Detect which cell encompasses the target text, then output its [X, Y] center coordinate. 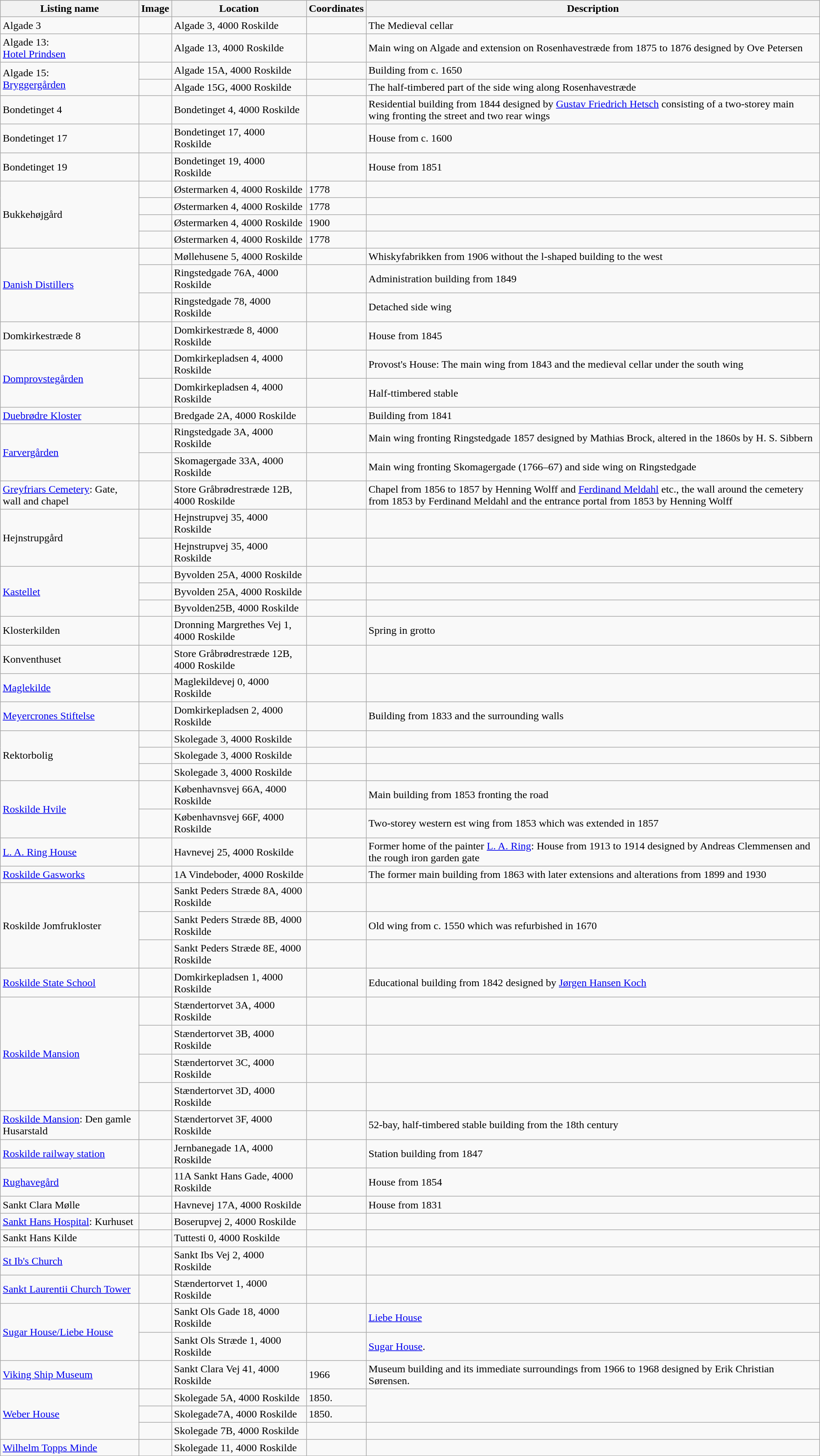
Viking Ship Museum [70, 1374]
Roskilde Mansion: Den gamle Husarstald [70, 1126]
Domkirkepladsen 1, 4000 Roskilde [239, 983]
Roskilde Hvile [70, 809]
Provost's House: The main wing from 1843 and the medieval cellar under the south wing [593, 365]
Roskilde Gasworks [70, 874]
House from 1831 [593, 1205]
Ringstedgade 78, 4000 Roskilde [239, 308]
Weber House [70, 1414]
Wilhelm Topps Minde [70, 1448]
Roskilde railway station [70, 1154]
Domkirkepladsen 2, 4000 Roskilde [239, 716]
Dronning Margrethes Vej 1, 4000 Roskilde [239, 630]
Roskilde Mansion [70, 1054]
L. A. Ring House [70, 852]
Station building from 1847 [593, 1154]
Sankt Peders Stræde 8E, 4000 Roskilde [239, 954]
Domprovstegården [70, 379]
House from c. 1600 [593, 138]
Detached side wing [593, 308]
Algade 3, 4000 Roskilde [239, 25]
Liebe House [593, 1318]
Algade 13, 4000 Roskilde [239, 48]
Stændertorvet 3B, 4000 Roskilde [239, 1040]
Domkirkestræde 8 [70, 336]
Description [593, 9]
Maglekilde [70, 688]
Main building from 1853 fronting the road [593, 795]
Skolegade7A, 4000 Roskilde [239, 1414]
1966 [336, 1374]
Rektorbolig [70, 756]
Algade 15A, 4000 Roskilde [239, 71]
Stændertorvet 3D, 4000 Roskilde [239, 1097]
Two-storey western est wing from 1853 which was extended in 1857 [593, 823]
Sankt Hans Kilde [70, 1238]
Bondetinget 17, 4000 Roskilde [239, 138]
Stændertorvet 3F, 4000 Roskilde [239, 1126]
Skomagergade 33A, 4000 Roskilde [239, 466]
Duebrødre Kloster [70, 415]
Sankt Laurentii Church Tower [70, 1289]
St Ib's Church [70, 1261]
Københavnsvej 66A, 4000 Roskilde [239, 795]
Location [239, 9]
House from 1854 [593, 1183]
Ringstedgade 76A, 4000 Roskilde [239, 279]
Bukkehøjgård [70, 214]
Sankt Clara Vej 41, 4000 Roskilde [239, 1374]
Whiskyfabrikken from 1906 without the l-shaped building to the west [593, 256]
Algade 15G, 4000 Roskilde [239, 87]
Bondetinget 19, 4000 Roskilde [239, 167]
Stændertorvet 1, 4000 Roskilde [239, 1289]
Sankt Peders Stræde 8B, 4000 Roskilde [239, 926]
Møllehusene 5, 4000 Roskilde [239, 256]
Main wing on Algade and extension on Rosenhavestræde from 1875 to 1876 designed by Ove Petersen [593, 48]
Danish Distillers [70, 285]
Building from 1833 and the surrounding walls [593, 716]
Algade 15: Bryggergården [70, 79]
Roskilde Jomfrukloster [70, 926]
Sankt Peders Stræde 8A, 4000 Roskilde [239, 897]
Meyercrones Stiftelse [70, 716]
Domkirkestræde 8, 4000 Roskilde [239, 336]
11A Sankt Hans Gade, 4000 Roskilde [239, 1183]
Algade 13: Hotel Prindsen [70, 48]
Sugar House. [593, 1346]
Coordinates [336, 9]
Boserupvej 2, 4000 Roskilde [239, 1222]
Sankt Ols Stræde 1, 4000 Roskilde [239, 1346]
52-bay, half-timbered stable building from the 18th century [593, 1126]
Educational building from 1842 designed by Jørgen Hansen Koch [593, 983]
Bondetinget 17 [70, 138]
1900 [336, 223]
Half-ttimbered stable [593, 393]
Københavnsvej 66F, 4000 Roskilde [239, 823]
Former home of the painter L. A. Ring: House from 1913 to 1914 designed by Andreas Clemmensen and the rough iron garden gate [593, 852]
House from 1845 [593, 336]
Sankt Clara Mølle [70, 1205]
Rughavegård [70, 1183]
House from 1851 [593, 167]
Bondetinget 4 [70, 110]
Skolegade 11, 4000 Roskilde [239, 1448]
Image [155, 9]
Tuttesti 0, 4000 Roskilde [239, 1238]
Sankt Ibs Vej 2, 4000 Roskilde [239, 1261]
Building from 1841 [593, 415]
Bondetinget 19 [70, 167]
Ringstedgade 3A, 4000 Roskilde [239, 438]
Sankt Ols Gade 18, 4000 Roskilde [239, 1318]
1A Vindeboder, 4000 Roskilde [239, 874]
Administration building from 1849 [593, 279]
Bondetinget 4, 4000 Roskilde [239, 110]
Listing name [70, 9]
Havnevej 25, 4000 Roskilde [239, 852]
Maglekildevej 0, 4000 Roskilde [239, 688]
The half-timbered part of the side wing along Rosenhavestræde [593, 87]
Konventhuset [70, 659]
Byvolden25B, 4000 Roskilde [239, 608]
Spring in grotto [593, 630]
Main wing fronting Ringstedgade 1857 designed by Mathias Brock, altered in the 1860s by H. S. Sibbern [593, 438]
The Medieval cellar [593, 25]
Kastellet [70, 591]
Greyfriars Cemetery: Gate, wall and chapel [70, 495]
Sankt Hans Hospital: Kurhuset [70, 1222]
The former main building from 1863 with later extensions and alterations from 1899 and 1930 [593, 874]
Residential building from 1844 designed by Gustav Friedrich Hetsch consisting of a two-storey main wing fronting the street and two rear wings [593, 110]
Sugar House/Liebe House [70, 1332]
Klosterkilden [70, 630]
Farvergården [70, 452]
Building from c. 1650 [593, 71]
Skolegade 7B, 4000 Roskilde [239, 1431]
Skolegade 5A, 4000 Roskilde [239, 1397]
Havnevej 17A, 4000 Roskilde [239, 1205]
Main wing fronting Skomagergade (1766–67) and side wing on Ringstedgade [593, 466]
Roskilde State School [70, 983]
Museum building and its immediate surroundings from 1966 to 1968 designed by Erik Christian Sørensen. [593, 1374]
Jernbanegade 1A, 4000 Roskilde [239, 1154]
Algade 3 [70, 25]
Bredgade 2A, 4000 Roskilde [239, 415]
Hejnstrupgård [70, 538]
Stændertorvet 3C, 4000 Roskilde [239, 1068]
Old wing from c. 1550 which was refurbished in 1670 [593, 926]
Stændertorvet 3A, 4000 Roskilde [239, 1011]
